Detect which cell encompasses the target text, then output its [X, Y] center coordinate. 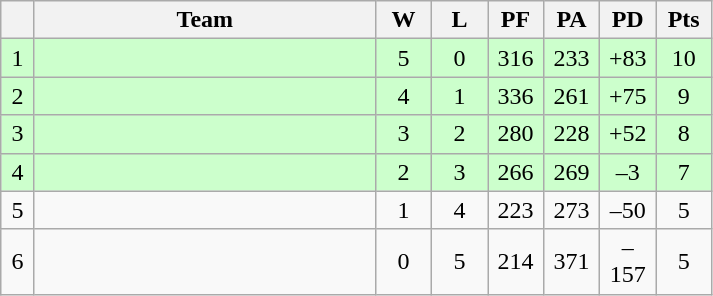
8 [684, 134]
+52 [628, 134]
228 [572, 134]
PA [572, 20]
Team [204, 20]
336 [516, 96]
269 [572, 172]
–50 [628, 210]
L [459, 20]
+83 [628, 58]
PD [628, 20]
+75 [628, 96]
233 [572, 58]
214 [516, 262]
273 [572, 210]
–3 [628, 172]
9 [684, 96]
223 [516, 210]
316 [516, 58]
10 [684, 58]
266 [516, 172]
280 [516, 134]
6 [18, 262]
PF [516, 20]
7 [684, 172]
–157 [628, 262]
W [403, 20]
371 [572, 262]
Pts [684, 20]
261 [572, 96]
